Locate the cell with the specified text and output its [X, Y] center coordinate. 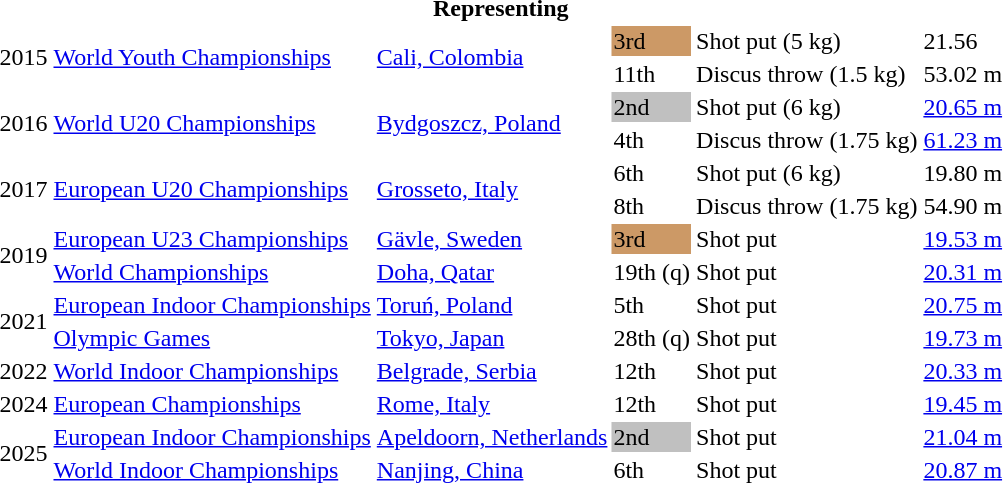
European U23 Championships [212, 239]
11th [652, 74]
8th [652, 206]
Rome, Italy [492, 404]
Bydgoszcz, Poland [492, 124]
5th [652, 305]
Apeldoorn, Netherlands [492, 437]
Discus throw (1.5 kg) [807, 74]
Tokyo, Japan [492, 338]
World Youth Championships [212, 58]
World U20 Championships [212, 124]
European U20 Championships [212, 190]
European Championships [212, 404]
World Indoor Championships [212, 371]
4th [652, 140]
19th (q) [652, 272]
Toruń, Poland [492, 305]
Shot put (5 kg) [807, 41]
28th (q) [652, 338]
Cali, Colombia [492, 58]
Grosseto, Italy [492, 190]
Olympic Games [212, 338]
Belgrade, Serbia [492, 371]
6th [652, 173]
World Championships [212, 272]
Doha, Qatar [492, 272]
Gävle, Sweden [492, 239]
